Capture the cell that displays the provided text and extract its [X, Y] central coordinate. 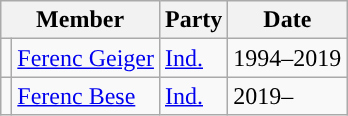
Date [288, 20]
2019– [288, 96]
Party [193, 20]
1994–2019 [288, 58]
Member [80, 20]
Ferenc Geiger [86, 58]
Ferenc Bese [86, 96]
